Search for the cell housing the specified text and yield its [x, y] center coordinate. 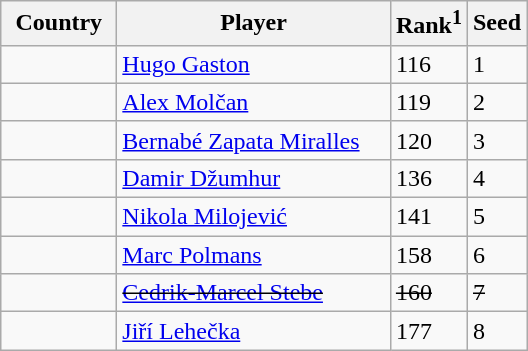
1 [496, 64]
Player [254, 24]
158 [428, 255]
177 [428, 331]
Jiří Lehečka [254, 331]
120 [428, 140]
141 [428, 217]
Country [59, 24]
Seed [496, 24]
Nikola Milojević [254, 217]
7 [496, 293]
Alex Molčan [254, 102]
2 [496, 102]
Bernabé Zapata Miralles [254, 140]
3 [496, 140]
116 [428, 64]
136 [428, 178]
4 [496, 178]
8 [496, 331]
Cedrik-Marcel Stebe [254, 293]
6 [496, 255]
Marc Polmans [254, 255]
119 [428, 102]
160 [428, 293]
Damir Džumhur [254, 178]
5 [496, 217]
Hugo Gaston [254, 64]
Rank1 [428, 24]
